Pinpoint the cell where the given text exists, returning its [x, y] midpoint coordinate. 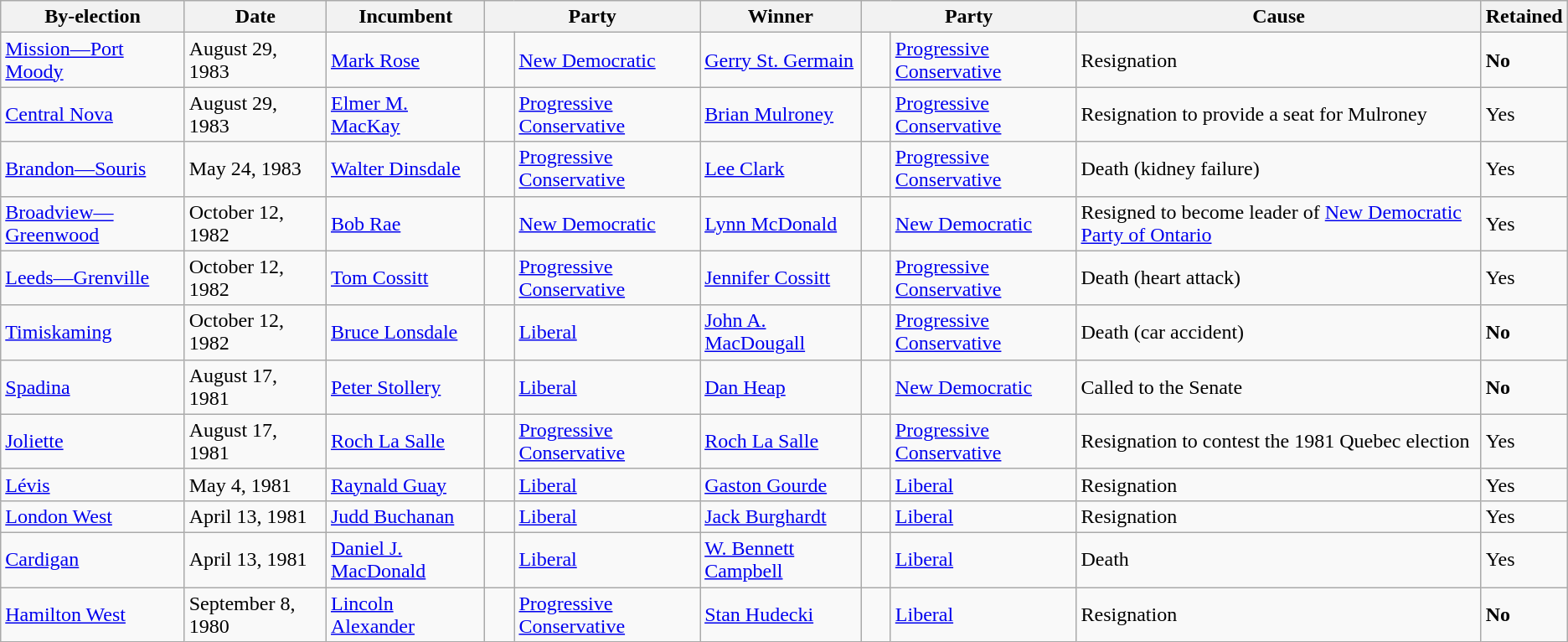
Daniel J. MacDonald [405, 560]
Walter Dinsdale [405, 169]
Jack Burghardt [781, 516]
Lynn McDonald [781, 223]
Judd Buchanan [405, 516]
Called to the Senate [1278, 387]
Lee Clark [781, 169]
Resignation to provide a seat for Mulroney [1278, 114]
Mission—Port Moody [92, 60]
Death (car accident) [1278, 332]
Stan Hudecki [781, 614]
Leeds—Grenville [92, 278]
Gerry St. Germain [781, 60]
Cause [1278, 17]
Tom Cossitt [405, 278]
September 8, 1980 [255, 614]
Winner [781, 17]
Date [255, 17]
Elmer M. MacKay [405, 114]
John A. MacDougall [781, 332]
Bob Rae [405, 223]
Brian Mulroney [781, 114]
Brandon—Souris [92, 169]
W. Bennett Campbell [781, 560]
Death (heart attack) [1278, 278]
Peter Stollery [405, 387]
By-election [92, 17]
Cardigan [92, 560]
Lévis [92, 484]
Broadview—Greenwood [92, 223]
May 24, 1983 [255, 169]
Mark Rose [405, 60]
Death (kidney failure) [1278, 169]
Bruce Lonsdale [405, 332]
May 4, 1981 [255, 484]
Hamilton West [92, 614]
Incumbent [405, 17]
London West [92, 516]
Lincoln Alexander [405, 614]
Resignation to contest the 1981 Quebec election [1278, 441]
Retained [1524, 17]
Gaston Gourde [781, 484]
Death [1278, 560]
Joliette [92, 441]
Dan Heap [781, 387]
Raynald Guay [405, 484]
Central Nova [92, 114]
Timiskaming [92, 332]
Resigned to become leader of New Democratic Party of Ontario [1278, 223]
Spadina [92, 387]
Jennifer Cossitt [781, 278]
